Determine the (X, Y) coordinate at the center of the cell enclosing the given text.  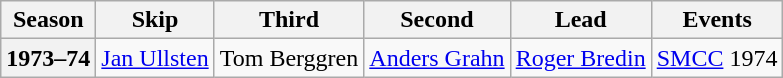
Events (717, 20)
Tom Berggren (289, 58)
Season (48, 20)
Anders Grahn (437, 58)
Skip (155, 20)
Lead (580, 20)
Second (437, 20)
Jan Ullsten (155, 58)
SMCC 1974 (717, 58)
Roger Bredin (580, 58)
1973–74 (48, 58)
Third (289, 20)
